Scan for the cell matching the given text and deliver its (X, Y) coordinate at center. 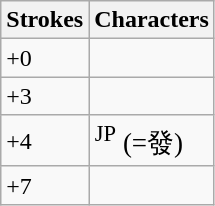
+0 (45, 58)
Characters (152, 20)
+3 (45, 96)
+4 (45, 140)
+7 (45, 185)
JP (=發) (152, 140)
Strokes (45, 20)
